Provide the [X, Y] coordinate of the cell's center where the given text is located.  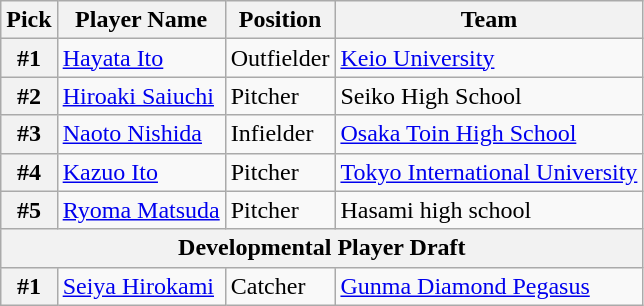
Keio University [489, 58]
Outfielder [280, 58]
Infielder [280, 134]
Gunma Diamond Pegasus [489, 286]
#5 [29, 210]
Player Name [141, 20]
Catcher [280, 286]
Hasami high school [489, 210]
Seiko High School [489, 96]
Hiroaki Saiuchi [141, 96]
#3 [29, 134]
Developmental Player Draft [322, 248]
#4 [29, 172]
Tokyo International University [489, 172]
Osaka Toin High School [489, 134]
Team [489, 20]
Ryoma Matsuda [141, 210]
#2 [29, 96]
Naoto Nishida [141, 134]
Hayata Ito [141, 58]
Kazuo Ito [141, 172]
Seiya Hirokami [141, 286]
Pick [29, 20]
Position [280, 20]
